Locate the cell with the specified text and output its [X, Y] center coordinate. 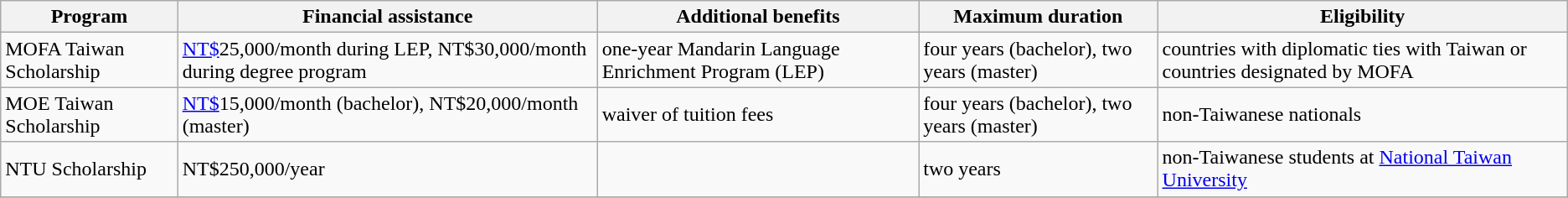
Program [89, 17]
two years [1039, 169]
Eligibility [1362, 17]
Financial assistance [387, 17]
Additional benefits [758, 17]
waiver of tuition fees [758, 114]
NT$15,000/month (bachelor), NT$20,000/month (master) [387, 114]
Maximum duration [1039, 17]
NT$250,000/year [387, 169]
NTU Scholarship [89, 169]
non-Taiwanese students at National Taiwan University [1362, 169]
countries with diplomatic ties with Taiwan or countries designated by MOFA [1362, 60]
one-year Mandarin Language Enrichment Program (LEP) [758, 60]
MOFA Taiwan Scholarship [89, 60]
NT$25,000/month during LEP, NT$30,000/month during degree program [387, 60]
MOE Taiwan Scholarship [89, 114]
non-Taiwanese nationals [1362, 114]
